Search for the cell housing the specified text and yield its (X, Y) center coordinate. 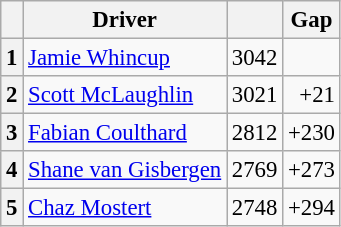
Shane van Gisbergen (125, 170)
1 (12, 58)
+273 (312, 170)
2 (12, 95)
3 (12, 133)
2748 (255, 208)
4 (12, 170)
Chaz Mostert (125, 208)
+294 (312, 208)
2812 (255, 133)
Gap (312, 20)
+230 (312, 133)
+21 (312, 95)
2769 (255, 170)
Driver (125, 20)
3021 (255, 95)
3042 (255, 58)
Scott McLaughlin (125, 95)
Jamie Whincup (125, 58)
Fabian Coulthard (125, 133)
5 (12, 208)
